Detect which cell encompasses the target text, then output its (x, y) center coordinate. 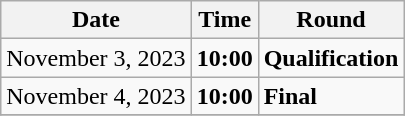
Final (331, 96)
November 4, 2023 (96, 96)
Time (224, 20)
November 3, 2023 (96, 58)
Date (96, 20)
Qualification (331, 58)
Round (331, 20)
